Identify which cell holds the provided text, then report its (X, Y) central coordinate. 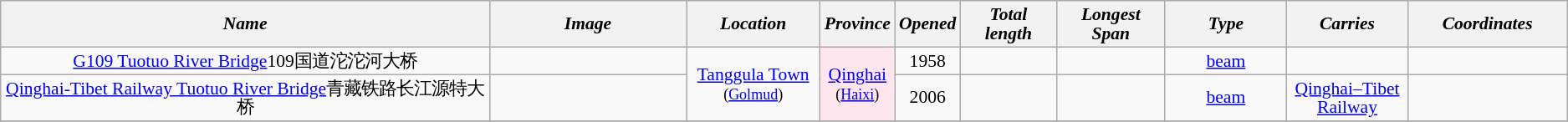
Image (587, 24)
1958 (927, 62)
Province (858, 24)
Name (246, 24)
Qinghai(Haixi) (858, 84)
Tanggula Town(Golmud) (753, 84)
2006 (927, 98)
Carries (1346, 24)
Location (753, 24)
Longest Span (1111, 24)
Opened (927, 24)
Qinghai-Tibet Railway Tuotuo River Bridge青藏铁路长江源特大桥 (246, 98)
Coordinates (1488, 24)
Total length (1009, 24)
G109 Tuotuo River Bridge109国道沱沱河大桥 (246, 62)
Qinghai–Tibet Railway (1346, 98)
Type (1226, 24)
